Scan for the cell matching the given text and deliver its [X, Y] coordinate at center. 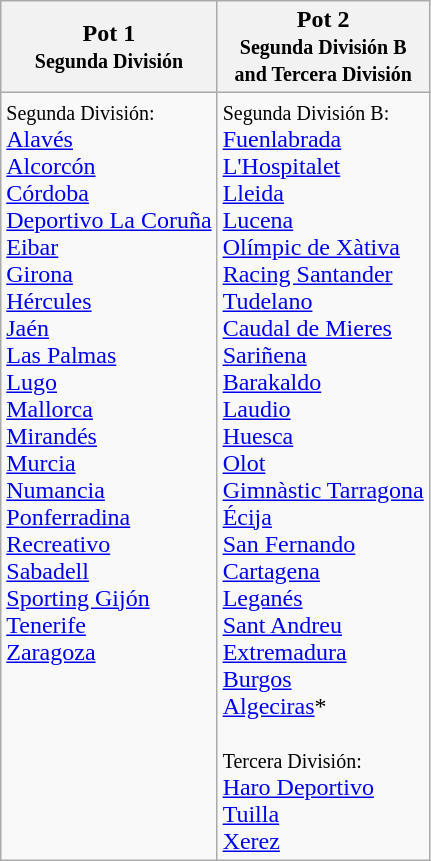
Pot 2Segunda División Band Tercera División [323, 47]
Pot 1Segunda División [109, 47]
